Identify which cell holds the provided text, then report its [x, y] central coordinate. 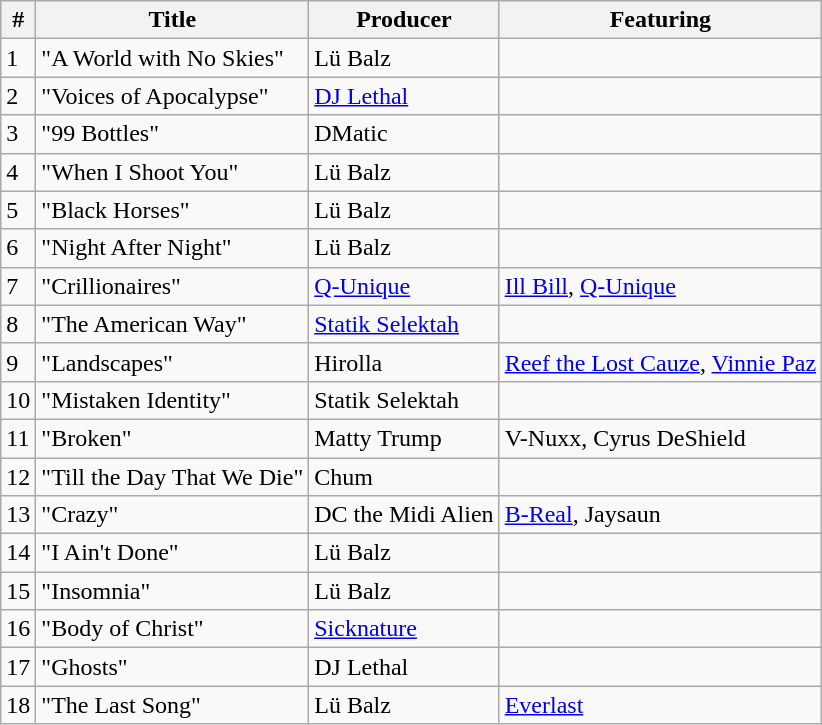
"Landscapes" [172, 362]
6 [18, 248]
"Voices of Apocalypse" [172, 96]
"99 Bottles" [172, 134]
18 [18, 705]
"Night After Night" [172, 248]
2 [18, 96]
14 [18, 553]
16 [18, 629]
V-Nuxx, Cyrus DeShield [660, 438]
Reef the Lost Cauze, Vinnie Paz [660, 362]
5 [18, 210]
"A World with No Skies" [172, 58]
8 [18, 324]
"I Ain't Done" [172, 553]
Chum [404, 477]
"The American Way" [172, 324]
"Broken" [172, 438]
10 [18, 400]
9 [18, 362]
Ill Bill, Q-Unique [660, 286]
B-Real, Jaysaun [660, 515]
13 [18, 515]
Everlast [660, 705]
3 [18, 134]
1 [18, 58]
17 [18, 667]
Sicknature [404, 629]
"Till the Day That We Die" [172, 477]
"Insomnia" [172, 591]
Matty Trump [404, 438]
DC the Midi Alien [404, 515]
DMatic [404, 134]
"When I Shoot You" [172, 172]
Q-Unique [404, 286]
4 [18, 172]
7 [18, 286]
"Ghosts" [172, 667]
# [18, 20]
"Crazy" [172, 515]
Hirolla [404, 362]
"Crillionaires" [172, 286]
"Mistaken Identity" [172, 400]
12 [18, 477]
"Body of Christ" [172, 629]
"The Last Song" [172, 705]
15 [18, 591]
"Black Horses" [172, 210]
Title [172, 20]
11 [18, 438]
Featuring [660, 20]
Producer [404, 20]
